Extract the (X, Y) coordinate from the center of the cell holding the provided text.  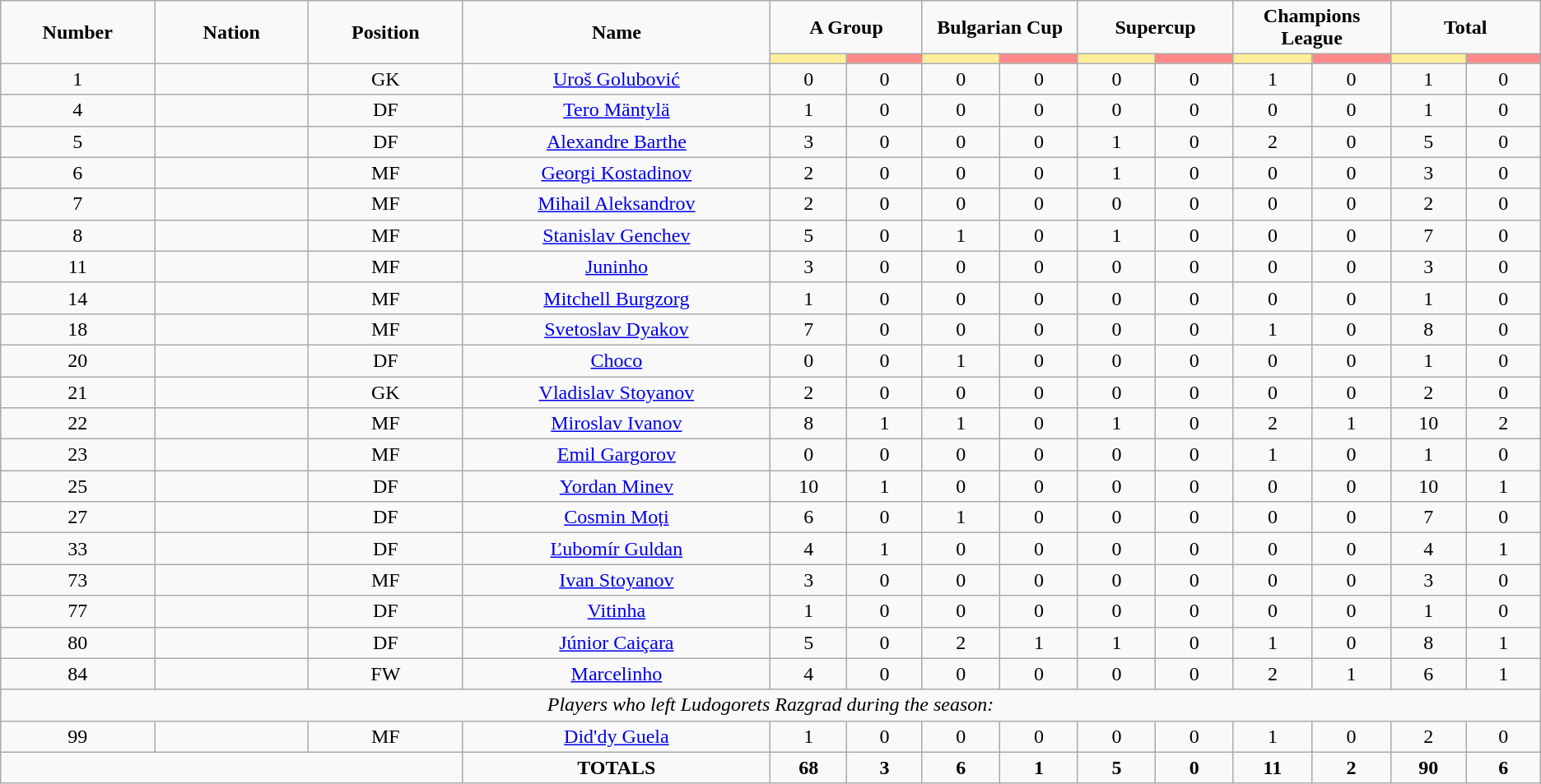
Position (385, 32)
Did'dy Guela (617, 736)
Emil Gargorov (617, 455)
25 (77, 486)
Georgi Kostadinov (617, 173)
21 (77, 392)
77 (77, 611)
Supercup (1156, 28)
22 (77, 424)
20 (77, 360)
68 (808, 768)
14 (77, 298)
Stanislav Genchev (617, 235)
Ivan Stoyanov (617, 580)
Choco (617, 360)
A Group (846, 28)
Number (77, 32)
Players who left Ludogorets Razgrad during the season: (770, 705)
18 (77, 329)
Vitinha (617, 611)
Bulgarian Cup (999, 28)
Mihail Aleksandrov (617, 204)
Ľubomír Guldan (617, 549)
Marcelinho (617, 674)
Cosmin Moți (617, 517)
73 (77, 580)
Champions League (1312, 28)
80 (77, 643)
Svetoslav Dyakov (617, 329)
TOTALS (617, 768)
Vladislav Stoyanov (617, 392)
23 (77, 455)
Nation (232, 32)
Júnior Caiçara (617, 643)
Name (617, 32)
Tero Mäntylä (617, 110)
Uroš Golubović (617, 79)
90 (1428, 768)
99 (77, 736)
Alexandre Barthe (617, 141)
33 (77, 549)
Yordan Minev (617, 486)
Miroslav Ivanov (617, 424)
Juninho (617, 267)
27 (77, 517)
FW (385, 674)
Total (1465, 28)
Mitchell Burgzorg (617, 298)
84 (77, 674)
